Locate the cell with the specified text and output its [X, Y] center coordinate. 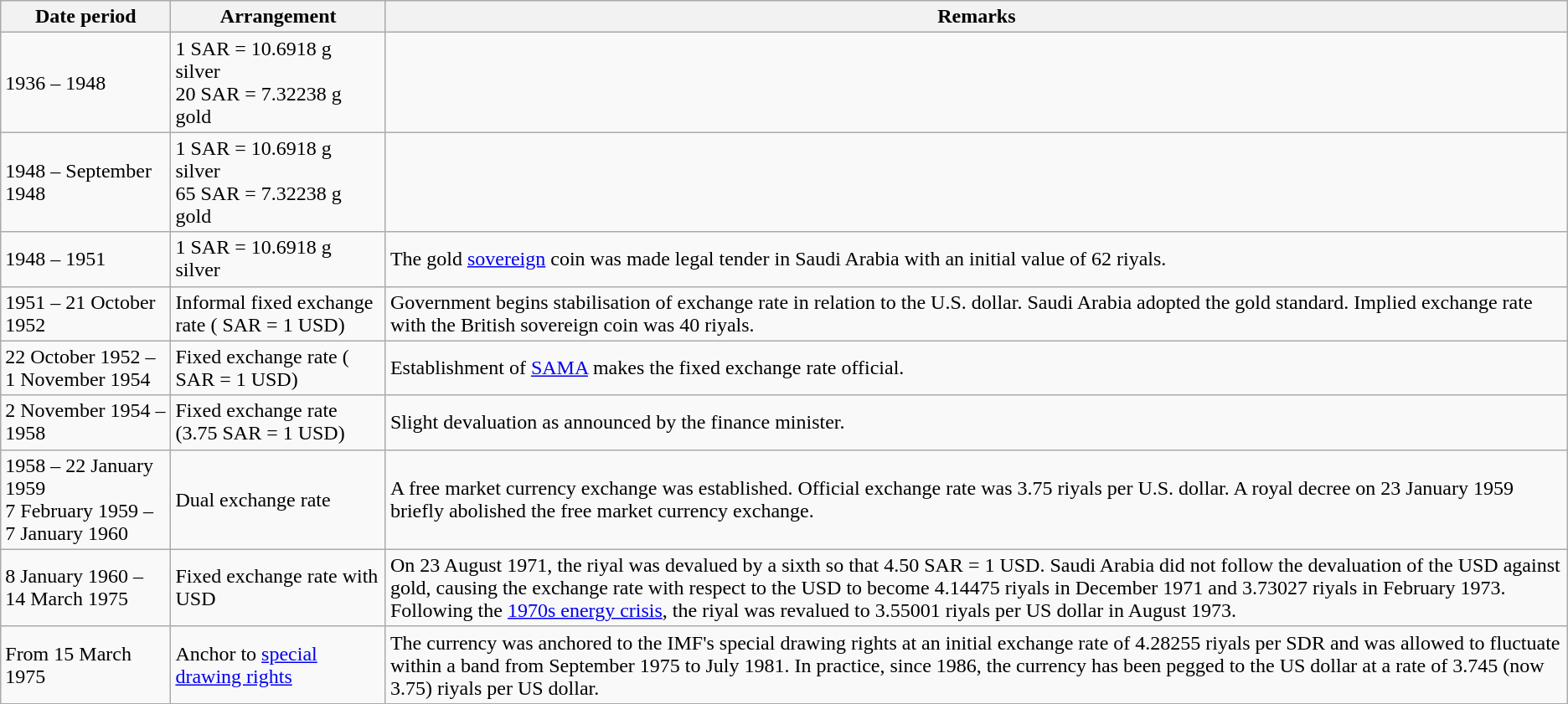
1 SAR = 10.6918 g silver20 SAR = 7.32238 g gold [278, 82]
Remarks [977, 17]
From 15 March 1975 [85, 665]
Slight devaluation as announced by the finance minister. [977, 422]
Establishment of SAMA makes the fixed exchange rate official. [977, 368]
8 January 1960 – 14 March 1975 [85, 588]
The gold sovereign coin was made legal tender in Saudi Arabia with an initial value of 62 riyals. [977, 260]
1 SAR = 10.6918 g silver65 SAR = 7.32238 g gold [278, 182]
22 October 1952 – 1 November 1954 [85, 368]
1936 – 1948 [85, 82]
1948 – 1951 [85, 260]
Anchor to special drawing rights [278, 665]
2 November 1954 – 1958 [85, 422]
1958 – 22 January 19597 February 1959 – 7 January 1960 [85, 499]
Date period [85, 17]
Informal fixed exchange rate ( SAR = 1 USD) [278, 313]
1951 – 21 October 1952 [85, 313]
Fixed exchange rate (3.75 SAR = 1 USD) [278, 422]
Fixed exchange rate ( SAR = 1 USD) [278, 368]
1 SAR = 10.6918 g silver [278, 260]
1948 – September 1948 [85, 182]
Fixed exchange rate with USD [278, 588]
Arrangement [278, 17]
Dual exchange rate [278, 499]
